Return (x, y) of the center of cell containing provided text 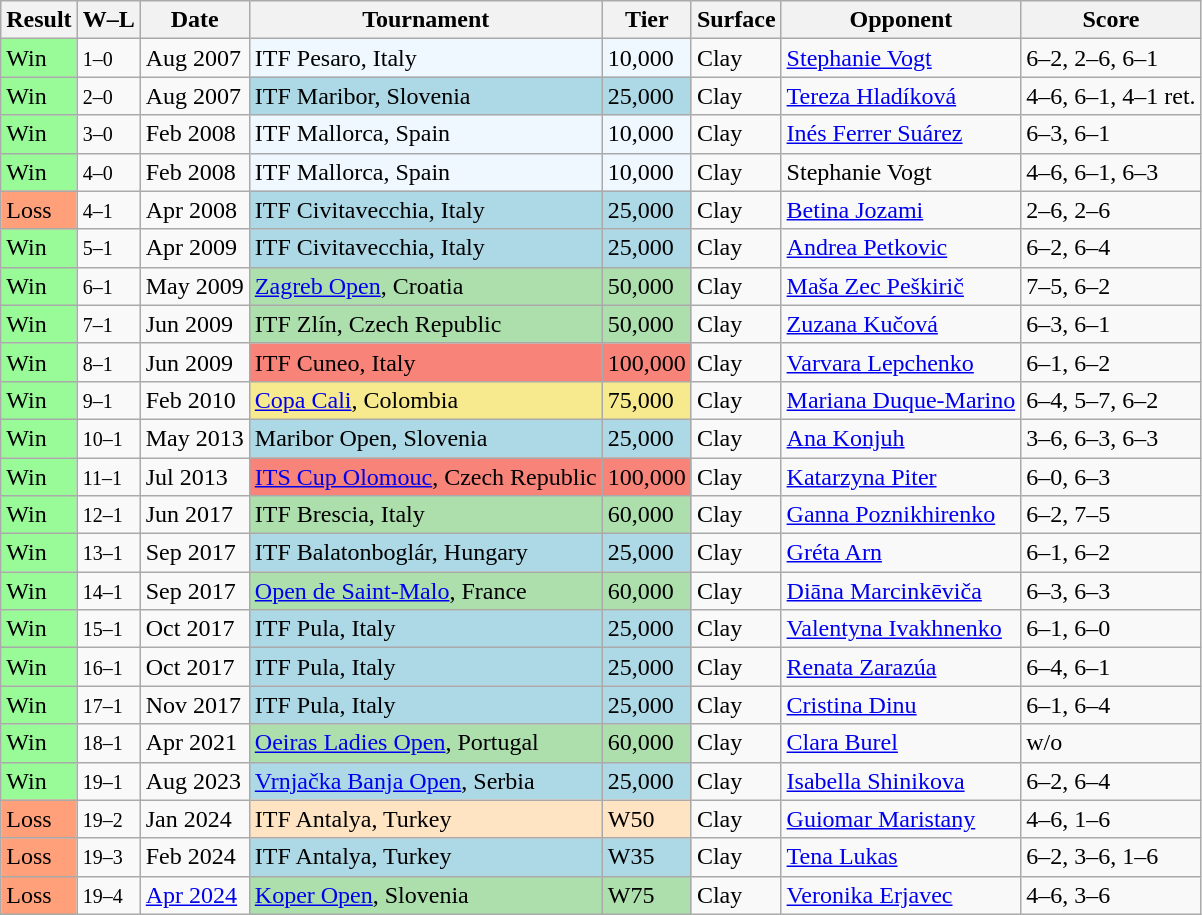
Apr 2009 (194, 248)
4–6, 1–6 (1111, 819)
6–3, 6–3 (1111, 591)
3–6, 6–3, 6–3 (1111, 438)
15–1 (108, 629)
May 2009 (194, 286)
Veronika Erjavec (901, 895)
Jun 2017 (194, 515)
17–1 (108, 705)
ITF Maribor, Slovenia (426, 96)
Clara Burel (901, 743)
75,000 (646, 400)
Score (1111, 20)
6–4, 6–1 (1111, 667)
W75 (646, 895)
W–L (108, 20)
4–6, 6–1, 4–1 ret. (1111, 96)
18–1 (108, 743)
4–1 (108, 210)
6–1 (108, 286)
ITS Cup Olomouc, Czech Republic (426, 477)
ITF Pesaro, Italy (426, 58)
W35 (646, 857)
Open de Saint-Malo, France (426, 591)
Tereza Hladíková (901, 96)
Apr 2021 (194, 743)
Inés Ferrer Suárez (901, 134)
Opponent (901, 20)
19–1 (108, 781)
Oeiras Ladies Open, Portugal (426, 743)
Ganna Poznikhirenko (901, 515)
Apr 2024 (194, 895)
Maša Zec Peškirič (901, 286)
Nov 2017 (194, 705)
Aug 2023 (194, 781)
Betina Jozami (901, 210)
7–1 (108, 324)
Jan 2024 (194, 819)
Valentyna Ivakhnenko (901, 629)
1–0 (108, 58)
Diāna Marcinkēviča (901, 591)
2–6, 2–6 (1111, 210)
6–2, 7–5 (1111, 515)
Renata Zarazúa (901, 667)
Apr 2008 (194, 210)
W50 (646, 819)
19–4 (108, 895)
5–1 (108, 248)
ITF Balatonboglár, Hungary (426, 553)
Result (39, 20)
16–1 (108, 667)
Surface (736, 20)
Koper Open, Slovenia (426, 895)
Zuzana Kučová (901, 324)
4–0 (108, 172)
6–2, 3–6, 1–6 (1111, 857)
ITF Cuneo, Italy (426, 362)
11–1 (108, 477)
6–1, 6–0 (1111, 629)
7–5, 6–2 (1111, 286)
3–0 (108, 134)
19–2 (108, 819)
4–6, 3–6 (1111, 895)
Cristina Dinu (901, 705)
Mariana Duque-Marino (901, 400)
w/o (1111, 743)
19–3 (108, 857)
Feb 2010 (194, 400)
Varvara Lepchenko (901, 362)
Maribor Open, Slovenia (426, 438)
Zagreb Open, Croatia (426, 286)
Tena Lukas (901, 857)
Katarzyna Piter (901, 477)
Vrnjačka Banja Open, Serbia (426, 781)
13–1 (108, 553)
10–1 (108, 438)
12–1 (108, 515)
Tier (646, 20)
2–0 (108, 96)
Feb 2024 (194, 857)
Isabella Shinikova (901, 781)
8–1 (108, 362)
Andrea Petkovic (901, 248)
6–0, 6–3 (1111, 477)
Gréta Arn (901, 553)
Jul 2013 (194, 477)
May 2013 (194, 438)
14–1 (108, 591)
Date (194, 20)
6–2, 2–6, 6–1 (1111, 58)
6–4, 5–7, 6–2 (1111, 400)
Ana Konjuh (901, 438)
Copa Cali, Colombia (426, 400)
Tournament (426, 20)
ITF Brescia, Italy (426, 515)
6–1, 6–4 (1111, 705)
4–6, 6–1, 6–3 (1111, 172)
Guiomar Maristany (901, 819)
9–1 (108, 400)
ITF Zlín, Czech Republic (426, 324)
